Return (X, Y) of the center of cell containing provided text 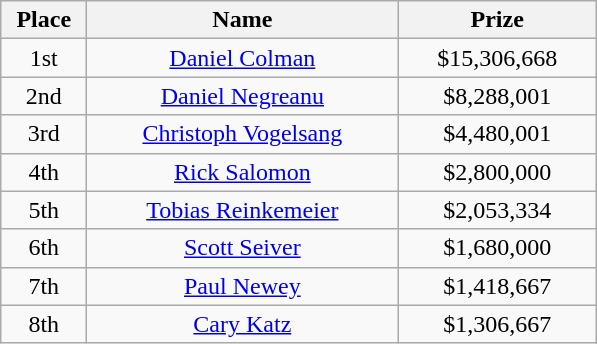
$1,418,667 (498, 286)
Paul Newey (242, 286)
Scott Seiver (242, 248)
$8,288,001 (498, 96)
Tobias Reinkemeier (242, 210)
$2,053,334 (498, 210)
Daniel Colman (242, 58)
3rd (44, 134)
$1,306,667 (498, 324)
Daniel Negreanu (242, 96)
Cary Katz (242, 324)
Place (44, 20)
Name (242, 20)
8th (44, 324)
5th (44, 210)
4th (44, 172)
$1,680,000 (498, 248)
7th (44, 286)
Rick Salomon (242, 172)
$2,800,000 (498, 172)
1st (44, 58)
Christoph Vogelsang (242, 134)
Prize (498, 20)
6th (44, 248)
$4,480,001 (498, 134)
2nd (44, 96)
$15,306,668 (498, 58)
